Provide the [X, Y] coordinate of the cell's center where the given text is located.  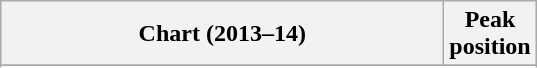
Chart (2013–14) [222, 34]
Peakposition [490, 34]
